Identify which cell holds the provided text, then report its [X, Y] central coordinate. 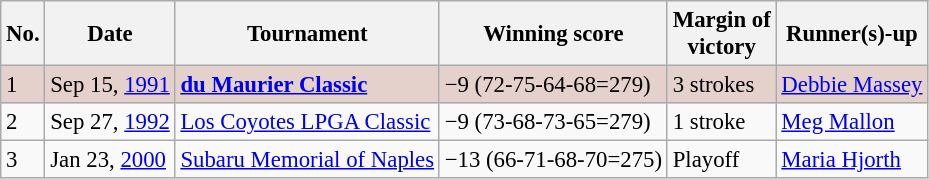
1 stroke [722, 122]
Winning score [553, 34]
Sep 27, 1992 [110, 122]
Meg Mallon [852, 122]
Debbie Massey [852, 85]
Subaru Memorial of Naples [307, 160]
Sep 15, 1991 [110, 85]
Jan 23, 2000 [110, 160]
No. [23, 34]
Date [110, 34]
−9 (73-68-73-65=279) [553, 122]
Runner(s)-up [852, 34]
Tournament [307, 34]
1 [23, 85]
3 [23, 160]
Maria Hjorth [852, 160]
−9 (72-75-64-68=279) [553, 85]
Los Coyotes LPGA Classic [307, 122]
Margin ofvictory [722, 34]
3 strokes [722, 85]
2 [23, 122]
du Maurier Classic [307, 85]
−13 (66-71-68-70=275) [553, 160]
Playoff [722, 160]
